Provide the [X, Y] coordinate of the cell's center where the given text is located.  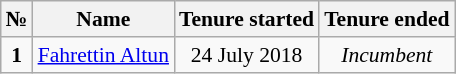
Fahrettin Altun [104, 55]
Tenure ended [386, 19]
1 [17, 55]
Name [104, 19]
Incumbent [386, 55]
Tenure started [246, 19]
24 July 2018 [246, 55]
№ [17, 19]
